Search for the cell housing the specified text and yield its (x, y) center coordinate. 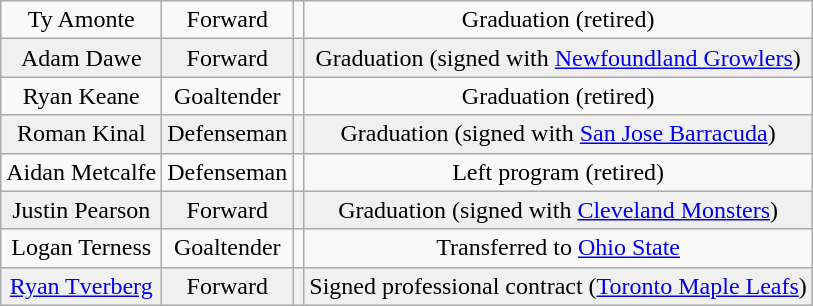
Ty Amonte (82, 20)
Logan Terness (82, 248)
Ryan Keane (82, 96)
Justin Pearson (82, 210)
Aidan Metcalfe (82, 172)
Adam Dawe (82, 58)
Graduation (signed with Newfoundland Growlers) (558, 58)
Graduation (signed with San Jose Barracuda) (558, 134)
Signed professional contract (Toronto Maple Leafs) (558, 286)
Transferred to Ohio State (558, 248)
Left program (retired) (558, 172)
Roman Kinal (82, 134)
Ryan Tverberg (82, 286)
Graduation (signed with Cleveland Monsters) (558, 210)
